Capture the cell that displays the provided text and extract its (X, Y) central coordinate. 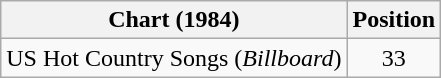
Position (394, 20)
US Hot Country Songs (Billboard) (174, 58)
Chart (1984) (174, 20)
33 (394, 58)
